Output the (x, y) coordinate of the center of the cell containing the given text.  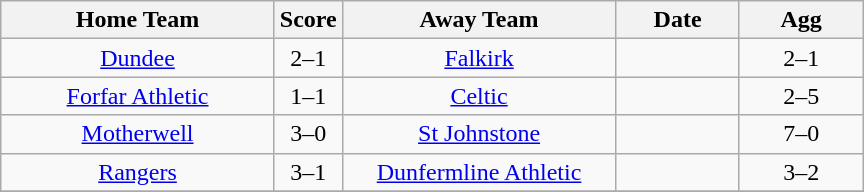
3–1 (308, 172)
Score (308, 20)
3–2 (801, 172)
Motherwell (138, 134)
3–0 (308, 134)
Dundee (138, 58)
7–0 (801, 134)
2–5 (801, 96)
Away Team (479, 20)
Agg (801, 20)
Rangers (138, 172)
Forfar Athletic (138, 96)
St Johnstone (479, 134)
1–1 (308, 96)
Home Team (138, 20)
Falkirk (479, 58)
Date (678, 20)
Dunfermline Athletic (479, 172)
Celtic (479, 96)
